Output the [x, y] coordinate of the center of the cell containing the given text.  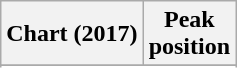
Chart (2017) [72, 34]
Peak position [189, 34]
